Locate the cell with the specified text and output its [x, y] center coordinate. 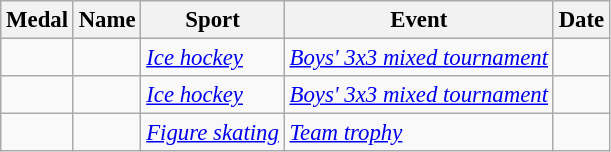
Figure skating [212, 133]
Sport [212, 20]
Date [581, 20]
Team trophy [418, 133]
Event [418, 20]
Name [107, 20]
Medal [38, 20]
